Output the (x, y) coordinate of the center of the cell containing the given text.  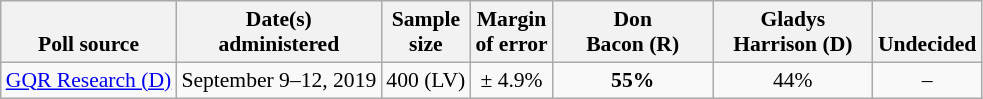
GladysHarrison (D) (793, 32)
Undecided (927, 32)
55% (633, 80)
Samplesize (426, 32)
± 4.9% (511, 80)
GQR Research (D) (89, 80)
400 (LV) (426, 80)
September 9–12, 2019 (278, 80)
DonBacon (R) (633, 32)
44% (793, 80)
Date(s)administered (278, 32)
Marginof error (511, 32)
Poll source (89, 32)
– (927, 80)
